From the cell containing the given text, extract its center point as [x, y] coordinate. 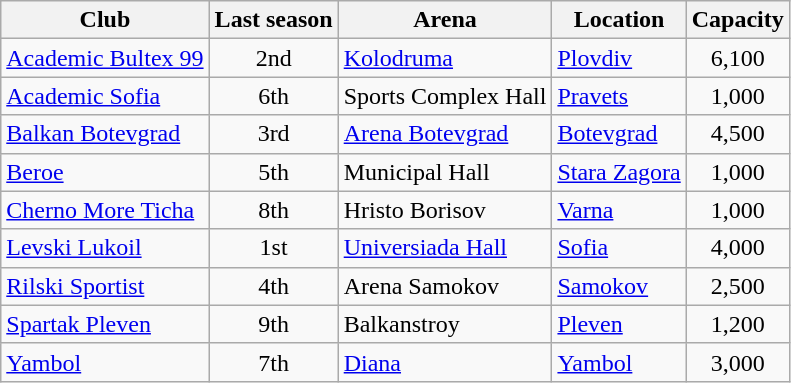
Municipal Hall [445, 172]
Pleven [619, 324]
Plovdiv [619, 58]
Botevgrad [619, 134]
1st [274, 248]
4,500 [738, 134]
Sofia [619, 248]
Club [105, 20]
6th [274, 96]
Cherno More Ticha [105, 210]
Arena Samokov [445, 286]
Arena [445, 20]
8th [274, 210]
Varna [619, 210]
Samokov [619, 286]
Rilski Sportist [105, 286]
Academic Bultex 99 [105, 58]
2nd [274, 58]
Sports Complex Hall [445, 96]
Location [619, 20]
Spartak Pleven [105, 324]
Diana [445, 362]
3rd [274, 134]
Universiada Hall [445, 248]
7th [274, 362]
6,100 [738, 58]
Balkan Botevgrad [105, 134]
2,500 [738, 286]
Levski Lukoil [105, 248]
9th [274, 324]
3,000 [738, 362]
Beroe [105, 172]
Academic Sofia [105, 96]
Last season [274, 20]
Pravets [619, 96]
Kolodruma [445, 58]
5th [274, 172]
1,200 [738, 324]
Arena Botevgrad [445, 134]
Stara Zagora [619, 172]
Capacity [738, 20]
4,000 [738, 248]
Hristo Borisov [445, 210]
4th [274, 286]
Balkanstroy [445, 324]
